Capture the cell that displays the provided text and extract its [x, y] central coordinate. 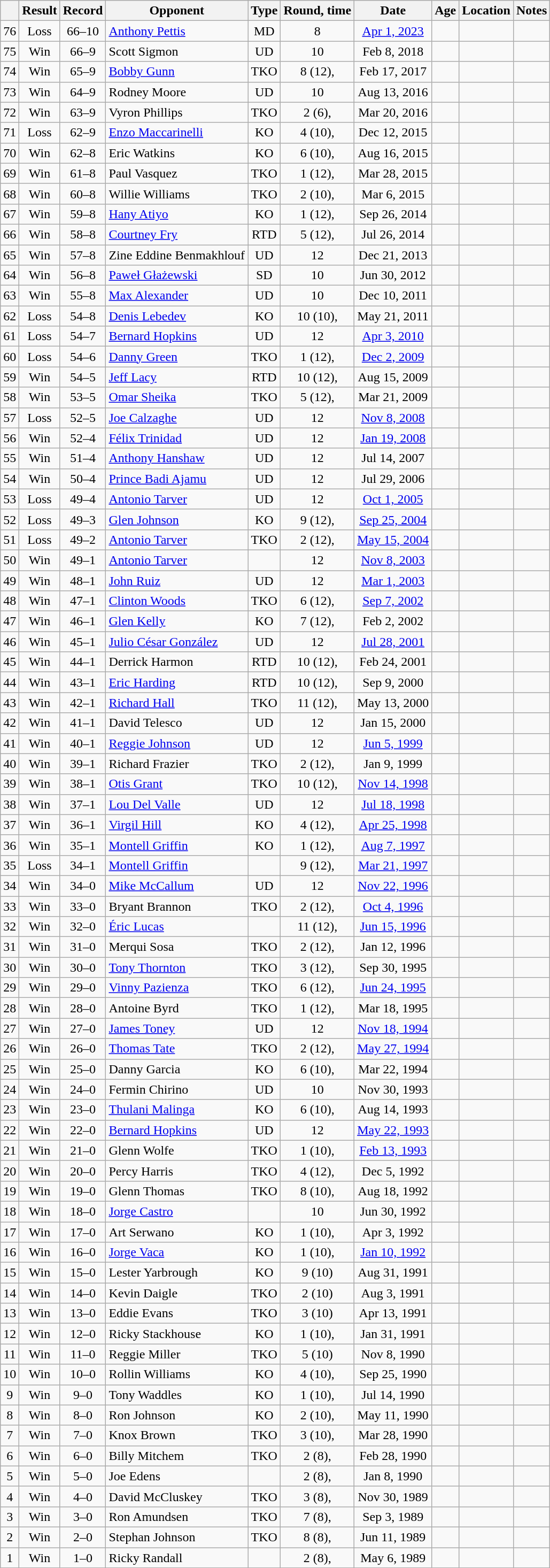
Percy Harris [177, 1171]
27 [10, 1028]
May 13, 2000 [393, 703]
7 (12), [317, 621]
Hany Atiyo [177, 214]
30–0 [83, 967]
15–0 [83, 1273]
Nov 30, 1993 [393, 1089]
6–0 [83, 1456]
68 [10, 194]
5 (10) [317, 1354]
Julio César González [177, 642]
75 [10, 51]
Eric Watkins [177, 153]
Courtney Fry [177, 234]
54–8 [83, 316]
18–0 [83, 1211]
May 22, 1993 [393, 1130]
Feb 24, 2001 [393, 662]
29–0 [83, 988]
Art Serwano [177, 1232]
Mar 21, 2009 [393, 397]
25–0 [83, 1069]
50–4 [83, 479]
49–4 [83, 499]
51 [10, 540]
8 (10), [317, 1191]
Anthony Hanshaw [177, 458]
31 [10, 947]
Feb 13, 1993 [393, 1150]
Jan 31, 1991 [393, 1334]
Anthony Pettis [177, 31]
65 [10, 255]
Sep 9, 2000 [393, 682]
Jun 30, 2012 [393, 275]
Apr 3, 2010 [393, 336]
Mike McCallum [177, 886]
8–0 [83, 1415]
Aug 7, 1997 [393, 845]
66 [10, 234]
Glen Kelly [177, 621]
Vyron Phillips [177, 112]
29 [10, 988]
13–0 [83, 1313]
Stephan Johnson [177, 1537]
28–0 [83, 1008]
9–0 [83, 1395]
58 [10, 397]
Sep 25, 2004 [393, 519]
Fermin Chirino [177, 1089]
Lester Yarbrough [177, 1273]
28 [10, 1008]
23–0 [83, 1110]
3 (12), [317, 967]
3 (10), [317, 1435]
13 [10, 1313]
21–0 [83, 1150]
23 [10, 1110]
60 [10, 357]
Ricky Randall [177, 1558]
Glen Johnson [177, 519]
30 [10, 967]
57 [10, 418]
66–10 [83, 31]
Opponent [177, 11]
MD [264, 31]
40 [10, 764]
64–9 [83, 92]
2 [10, 1537]
Feb 28, 1990 [393, 1456]
Max Alexander [177, 296]
16–0 [83, 1252]
43–1 [83, 682]
Apr 3, 1992 [393, 1232]
16 [10, 1252]
Jan 15, 2000 [393, 723]
Jun 11, 1989 [393, 1537]
33 [10, 906]
19–0 [83, 1191]
Age [446, 11]
48 [10, 601]
4–0 [83, 1496]
69 [10, 173]
45–1 [83, 642]
Thomas Tate [177, 1049]
24 [10, 1089]
38 [10, 804]
60–8 [83, 194]
Jul 18, 1998 [393, 804]
10 (10), [317, 316]
May 11, 1990 [393, 1415]
39 [10, 784]
59 [10, 377]
70 [10, 153]
55 [10, 458]
5–0 [83, 1476]
Reggie Johnson [177, 743]
63 [10, 296]
Clinton Woods [177, 601]
Aug 14, 1993 [393, 1110]
36 [10, 845]
Derrick Harmon [177, 662]
49–2 [83, 540]
Aug 16, 2015 [393, 153]
Nov 8, 2008 [393, 418]
Aug 15, 2009 [393, 377]
32–0 [83, 927]
Enzo Maccarinelli [177, 133]
41 [10, 743]
53–5 [83, 397]
Otis Grant [177, 784]
74 [10, 72]
Glenn Thomas [177, 1191]
61 [10, 336]
Jul 28, 2001 [393, 642]
Nov 8, 2003 [393, 560]
42 [10, 723]
34–0 [83, 886]
Apr 1, 2023 [393, 31]
Danny Garcia [177, 1069]
46–1 [83, 621]
72 [10, 112]
Jun 15, 1996 [393, 927]
Kevin Daigle [177, 1293]
65–9 [83, 72]
Jul 29, 2006 [393, 479]
53 [10, 499]
9 (10) [317, 1273]
3–0 [83, 1517]
8 (8), [317, 1537]
35 [10, 865]
1 [10, 1558]
Scott Sigmon [177, 51]
Willie Williams [177, 194]
34 [10, 886]
Feb 17, 2017 [393, 72]
Sep 3, 1989 [393, 1517]
6 [10, 1456]
Paweł Głażewski [177, 275]
76 [10, 31]
59–8 [83, 214]
71 [10, 133]
Jul 14, 2007 [393, 458]
Richard Frazier [177, 764]
Jorge Castro [177, 1211]
Joe Calzaghe [177, 418]
Antoine Byrd [177, 1008]
2 (10) [317, 1293]
42–1 [83, 703]
11 [10, 1354]
34–1 [83, 865]
Mar 20, 2016 [393, 112]
54–5 [83, 377]
37–1 [83, 804]
Aug 3, 1991 [393, 1293]
Merqui Sosa [177, 947]
11–0 [83, 1354]
39–1 [83, 764]
John Ruiz [177, 580]
40–1 [83, 743]
Nov 14, 1998 [393, 784]
Billy Mitchem [177, 1456]
Danny Green [177, 357]
Eddie Evans [177, 1313]
48–1 [83, 580]
Ron Amundsen [177, 1517]
Lou Del Valle [177, 804]
Aug 13, 2016 [393, 92]
18 [10, 1211]
37 [10, 825]
47–1 [83, 601]
Mar 28, 1990 [393, 1435]
36–1 [83, 825]
Dec 5, 1992 [393, 1171]
3 (10) [317, 1313]
May 15, 2004 [393, 540]
Richard Hall [177, 703]
Jan 8, 1990 [393, 1476]
57–8 [83, 255]
7–0 [83, 1435]
49–3 [83, 519]
Sep 25, 1990 [393, 1374]
46 [10, 642]
Rollin Williams [177, 1374]
Notes [531, 11]
63–9 [83, 112]
Glenn Wolfe [177, 1150]
Paul Vasquez [177, 173]
Jan 12, 1996 [393, 947]
Joe Edens [177, 1476]
Dec 21, 2013 [393, 255]
Tony Thornton [177, 967]
64 [10, 275]
17–0 [83, 1232]
3 [10, 1517]
Jorge Vaca [177, 1252]
26–0 [83, 1049]
David Telesco [177, 723]
Éric Lucas [177, 927]
20–0 [83, 1171]
Knox Brown [177, 1435]
Nov 8, 1990 [393, 1354]
Virgil Hill [177, 825]
38–1 [83, 784]
James Toney [177, 1028]
73 [10, 92]
Ricky Stackhouse [177, 1334]
Tony Waddles [177, 1395]
27–0 [83, 1028]
7 [10, 1435]
4 [10, 1496]
62–8 [83, 153]
Bryant Brannon [177, 906]
May 27, 1994 [393, 1049]
8 (12), [317, 72]
Dec 2, 2009 [393, 357]
5 [10, 1476]
7 (8), [317, 1517]
Omar Sheika [177, 397]
Apr 25, 1998 [393, 825]
32 [10, 927]
14–0 [83, 1293]
Jeff Lacy [177, 377]
Mar 6, 2015 [393, 194]
66–9 [83, 51]
55–8 [83, 296]
51–4 [83, 458]
Jan 19, 2008 [393, 438]
58–8 [83, 234]
SD [264, 275]
52–5 [83, 418]
Thulani Malinga [177, 1110]
1–0 [83, 1558]
Sep 26, 2014 [393, 214]
19 [10, 1191]
21 [10, 1150]
Date [393, 11]
22 [10, 1130]
Location [486, 11]
54–7 [83, 336]
49 [10, 580]
Mar 1, 2003 [393, 580]
22–0 [83, 1130]
May 21, 2011 [393, 316]
May 6, 1989 [393, 1558]
52 [10, 519]
Ron Johnson [177, 1415]
Result [40, 11]
54–6 [83, 357]
Nov 18, 1994 [393, 1028]
Mar 28, 2015 [393, 173]
3 (8), [317, 1496]
62–9 [83, 133]
Vinny Pazienza [177, 988]
44–1 [83, 662]
Apr 13, 1991 [393, 1313]
52–4 [83, 438]
Type [264, 11]
Record [83, 11]
David McCluskey [177, 1496]
35–1 [83, 845]
Jun 30, 1992 [393, 1211]
Nov 22, 1996 [393, 886]
Mar 21, 1997 [393, 865]
9 [10, 1395]
Feb 2, 2002 [393, 621]
67 [10, 214]
Bobby Gunn [177, 72]
26 [10, 1049]
Denis Lebedev [177, 316]
56–8 [83, 275]
15 [10, 1273]
Rodney Moore [177, 92]
Sep 7, 2002 [393, 601]
Feb 8, 2018 [393, 51]
Jul 26, 2014 [393, 234]
Jan 10, 1992 [393, 1252]
24–0 [83, 1089]
Sep 30, 1995 [393, 967]
Dec 10, 2011 [393, 296]
12–0 [83, 1334]
Félix Trinidad [177, 438]
20 [10, 1171]
Jun 5, 1999 [393, 743]
Reggie Miller [177, 1354]
50 [10, 560]
62 [10, 316]
Zine Eddine Benmakhlouf [177, 255]
33–0 [83, 906]
61–8 [83, 173]
17 [10, 1232]
Dec 12, 2015 [393, 133]
10–0 [83, 1374]
Jun 24, 1995 [393, 988]
Jul 14, 1990 [393, 1395]
Aug 31, 1991 [393, 1273]
Mar 22, 1994 [393, 1069]
Eric Harding [177, 682]
41–1 [83, 723]
Prince Badi Ajamu [177, 479]
54 [10, 479]
45 [10, 662]
Mar 18, 1995 [393, 1008]
56 [10, 438]
14 [10, 1293]
Nov 30, 1989 [393, 1496]
43 [10, 703]
2 (6), [317, 112]
31–0 [83, 947]
2–0 [83, 1537]
Aug 18, 1992 [393, 1191]
25 [10, 1069]
49–1 [83, 560]
Oct 4, 1996 [393, 906]
Round, time [317, 11]
Jan 9, 1999 [393, 764]
47 [10, 621]
Oct 1, 2005 [393, 499]
44 [10, 682]
